Detect which cell encompasses the target text, then output its (X, Y) center coordinate. 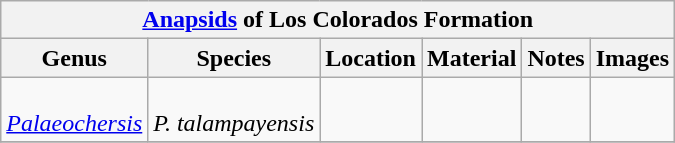
Images (632, 58)
P. talampayensis (234, 110)
Material (472, 58)
Genus (74, 58)
Anapsids of Los Colorados Formation (338, 20)
Palaeochersis (74, 110)
Species (234, 58)
Location (371, 58)
Notes (556, 58)
